For the text-containing cell, return its midpoint in (X, Y) coordinate format. 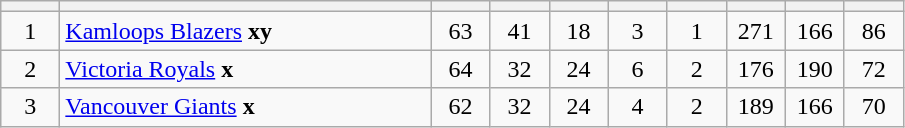
4 (638, 107)
18 (578, 31)
63 (460, 31)
72 (874, 69)
6 (638, 69)
Kamloops Blazers xy (246, 31)
Victoria Royals x (246, 69)
189 (756, 107)
64 (460, 69)
190 (814, 69)
62 (460, 107)
41 (520, 31)
176 (756, 69)
70 (874, 107)
86 (874, 31)
271 (756, 31)
Vancouver Giants x (246, 107)
